Detect which cell encompasses the target text, then output its [X, Y] center coordinate. 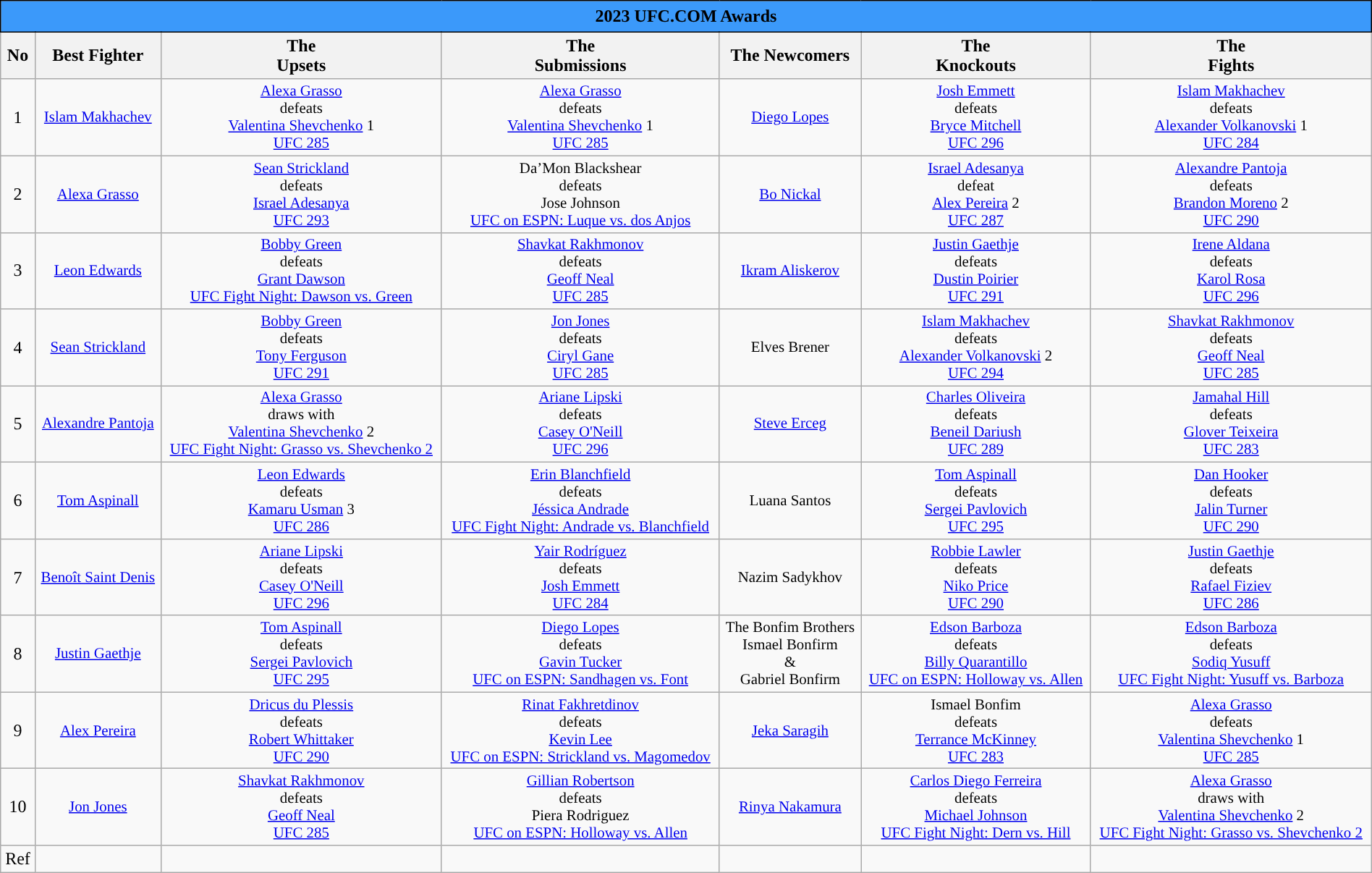
Alexa Grasso [98, 194]
Alexandre Pantoja [98, 424]
10 [18, 807]
Jeka Saragih [790, 730]
Dricus du Plessis defeats Robert Whittaker UFC 290 [301, 730]
2023 UFC.COM Awards [686, 17]
Alex Pereira [98, 730]
Best Fighter [98, 55]
2 [18, 194]
Carlos Diego Ferreira defeats Michael Johnson UFC Fight Night: Dern vs. Hill [975, 807]
TheKnockouts [975, 55]
Diego Lopes [790, 117]
Jon Jones defeats Ciryl Gane UFC 285 [580, 347]
Edson Barboza defeats Sodiq Yusuff UFC Fight Night: Yusuff vs. Barboza [1231, 654]
Yair Rodríguez defeats Josh Emmett UFC 284 [580, 577]
Robbie Lawler defeats Niko Price UFC 290 [975, 577]
TheFights [1231, 55]
Islam Makhachev defeats Alexander Volkanovski 1 UFC 284 [1231, 117]
Bo Nickal [790, 194]
Dan Hooker defeats Jalin Turner UFC 290 [1231, 501]
Ismael Bonfim defeats Terrance McKinney UFC 283 [975, 730]
Gillian Robertson defeats Piera Rodriguez UFC on ESPN: Holloway vs. Allen [580, 807]
Steve Erceg [790, 424]
Tom Aspinall [98, 501]
TheUpsets [301, 55]
Bobby Green defeats Grant Dawson UFC Fight Night: Dawson vs. Green [301, 271]
Rinya Nakamura [790, 807]
Edson Barboza defeats Billy Quarantillo UFC on ESPN: Holloway vs. Allen [975, 654]
Ikram Aliskerov [790, 271]
6 [18, 501]
Da’Mon Blackshear defeats Jose Johnson UFC on ESPN: Luque vs. dos Anjos [580, 194]
Justin Gaethje defeats Dustin Poirier UFC 291 [975, 271]
Leon Edwards [98, 271]
Jamahal Hill defeats Glover Teixeira UFC 283 [1231, 424]
Israel Adesanya defeat Alex Pereira 2 UFC 287 [975, 194]
TheSubmissions [580, 55]
8 [18, 654]
Diego Lopes defeats Gavin Tucker UFC on ESPN: Sandhagen vs. Font [580, 654]
Charles Oliveira defeats Beneil Dariush UFC 289 [975, 424]
Islam Makhachev defeats Alexander Volkanovski 2 UFC 294 [975, 347]
Jon Jones [98, 807]
7 [18, 577]
4 [18, 347]
1 [18, 117]
Sean Strickland defeats Israel Adesanya UFC 293 [301, 194]
No [18, 55]
Elves Brener [790, 347]
Luana Santos [790, 501]
Bobby Green defeats Tony Ferguson UFC 291 [301, 347]
Islam Makhachev [98, 117]
Benoît Saint Denis [98, 577]
Sean Strickland [98, 347]
The Bonfim Brothers Ismael Bonfirm & Gabriel Bonfirm [790, 654]
3 [18, 271]
Erin Blanchfield defeats Jéssica Andrade UFC Fight Night: Andrade vs. Blanchfield [580, 501]
Ref [18, 859]
9 [18, 730]
Josh Emmett defeats Bryce Mitchell UFC 296 [975, 117]
Alexandre Pantoja defeats Brandon Moreno 2 UFC 290 [1231, 194]
Nazim Sadykhov [790, 577]
Irene Aldana defeats Karol Rosa UFC 296 [1231, 271]
Justin Gaethje [98, 654]
Rinat Fakhretdinov defeats Kevin Lee UFC on ESPN: Strickland vs. Magomedov [580, 730]
Justin Gaethje defeats Rafael Fiziev UFC 286 [1231, 577]
The Newcomers [790, 55]
5 [18, 424]
Leon Edwards defeats Kamaru Usman 3 UFC 286 [301, 501]
